Identify which cell holds the provided text, then report its [X, Y] central coordinate. 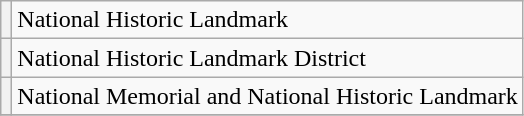
National Historic Landmark District [268, 58]
National Historic Landmark [268, 20]
National Memorial and National Historic Landmark [268, 96]
